Search for the cell housing the specified text and yield its [x, y] center coordinate. 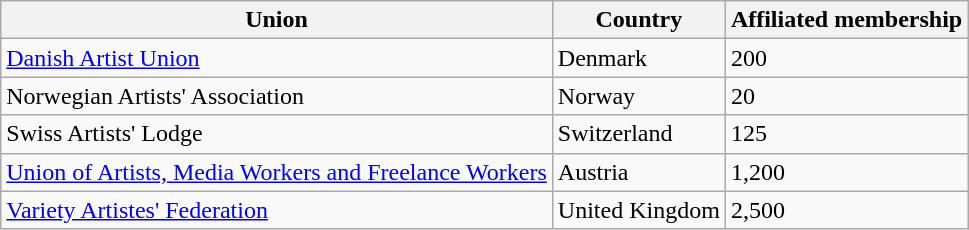
Country [638, 20]
Affiliated membership [846, 20]
Denmark [638, 58]
Norway [638, 96]
20 [846, 96]
Union [277, 20]
Norwegian Artists' Association [277, 96]
2,500 [846, 210]
Swiss Artists' Lodge [277, 134]
Union of Artists, Media Workers and Freelance Workers [277, 172]
1,200 [846, 172]
Variety Artistes' Federation [277, 210]
United Kingdom [638, 210]
Danish Artist Union [277, 58]
200 [846, 58]
125 [846, 134]
Switzerland [638, 134]
Austria [638, 172]
